Return the [X, Y] coordinate for the center point of the cell that contains the specified text.  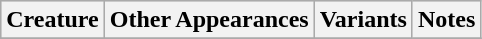
Variants [363, 20]
Notes [446, 20]
Other Appearances [209, 20]
Creature [52, 20]
